Provide the (x, y) coordinate of the cell's center where the given text is located.  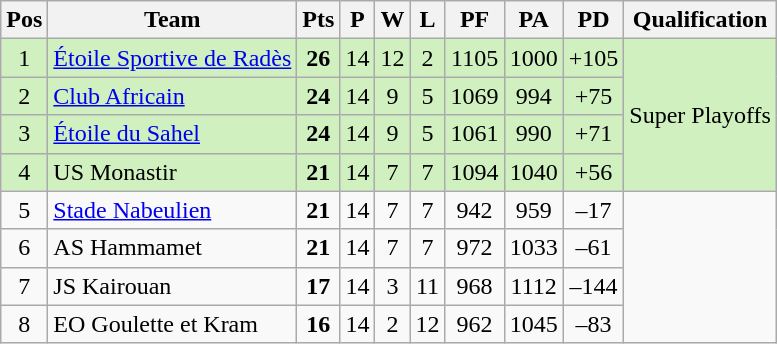
1112 (534, 286)
968 (474, 286)
PD (594, 20)
1033 (534, 248)
1045 (534, 324)
1061 (474, 134)
Stade Nabeulien (172, 210)
–61 (594, 248)
6 (24, 248)
972 (474, 248)
Super Playoffs (700, 115)
962 (474, 324)
17 (318, 286)
AS Hammamet (172, 248)
Étoile Sportive de Radès (172, 58)
L (428, 20)
W (392, 20)
1094 (474, 172)
Pos (24, 20)
1040 (534, 172)
+75 (594, 96)
1 (24, 58)
8 (24, 324)
–17 (594, 210)
PA (534, 20)
990 (534, 134)
–83 (594, 324)
4 (24, 172)
EO Goulette et Kram (172, 324)
16 (318, 324)
P (358, 20)
Club Africain (172, 96)
US Monastir (172, 172)
959 (534, 210)
–144 (594, 286)
1069 (474, 96)
Étoile du Sahel (172, 134)
26 (318, 58)
JS Kairouan (172, 286)
+105 (594, 58)
11 (428, 286)
1000 (534, 58)
Pts (318, 20)
PF (474, 20)
+71 (594, 134)
Qualification (700, 20)
994 (534, 96)
942 (474, 210)
1105 (474, 58)
+56 (594, 172)
Team (172, 20)
